Provide the (X, Y) coordinate of the cell's center where the given text is located.  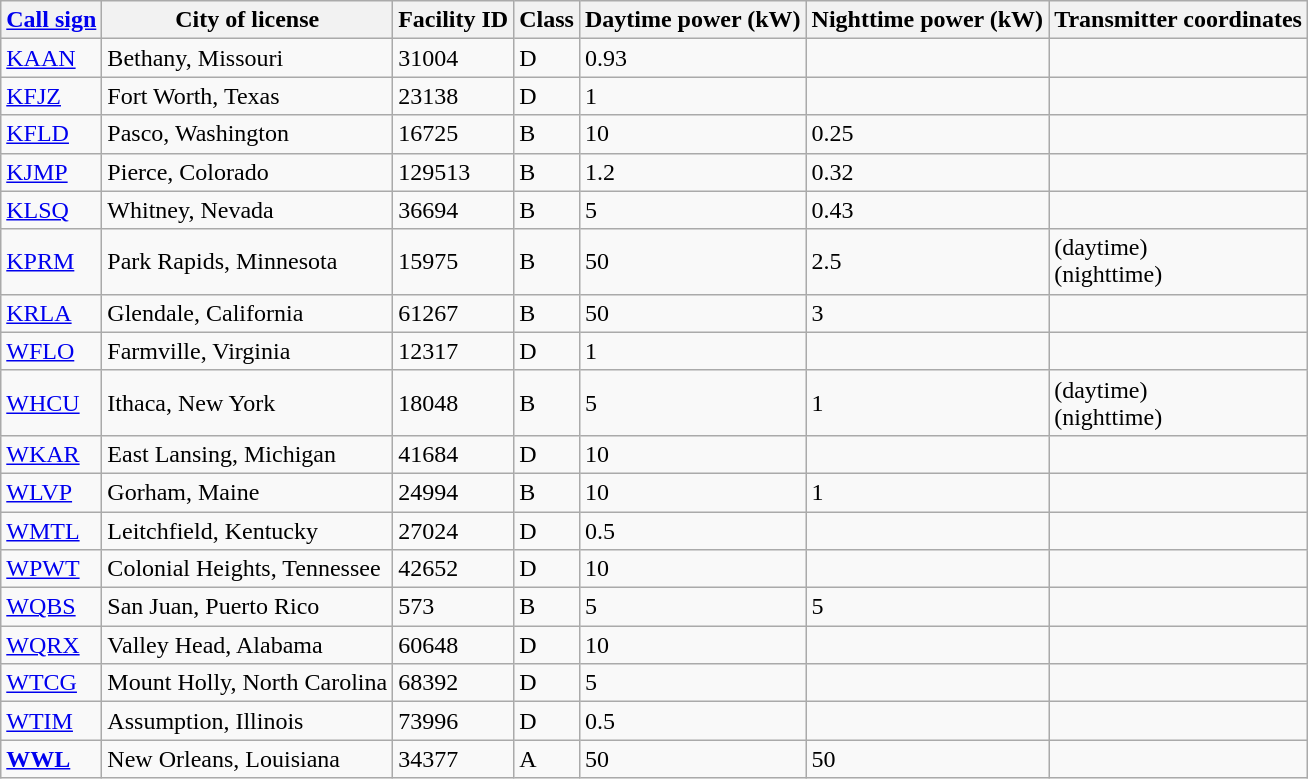
68392 (454, 683)
42652 (454, 569)
36694 (454, 210)
Nighttime power (kW) (928, 20)
East Lansing, Michigan (248, 454)
61267 (454, 313)
Ithaca, New York (248, 402)
0.32 (928, 172)
KAAN (52, 58)
WLVP (52, 492)
WTIM (52, 721)
KLSQ (52, 210)
41684 (454, 454)
Bethany, Missouri (248, 58)
Facility ID (454, 20)
1.2 (692, 172)
0.25 (928, 134)
73996 (454, 721)
WMTL (52, 531)
Fort Worth, Texas (248, 96)
Transmitter coordinates (1178, 20)
Leitchfield, Kentucky (248, 531)
Whitney, Nevada (248, 210)
KFJZ (52, 96)
60648 (454, 645)
San Juan, Puerto Rico (248, 607)
15975 (454, 262)
Assumption, Illinois (248, 721)
KPRM (52, 262)
Call sign (52, 20)
573 (454, 607)
Farmville, Virginia (248, 351)
Valley Head, Alabama (248, 645)
Park Rapids, Minnesota (248, 262)
Pierce, Colorado (248, 172)
3 (928, 313)
WPWT (52, 569)
18048 (454, 402)
31004 (454, 58)
WFLO (52, 351)
Mount Holly, North Carolina (248, 683)
WQBS (52, 607)
KFLD (52, 134)
Daytime power (kW) (692, 20)
WHCU (52, 402)
KRLA (52, 313)
2.5 (928, 262)
24994 (454, 492)
129513 (454, 172)
City of license (248, 20)
Gorham, Maine (248, 492)
WWL (52, 759)
Pasco, Washington (248, 134)
KJMP (52, 172)
0.93 (692, 58)
Colonial Heights, Tennessee (248, 569)
A (547, 759)
0.43 (928, 210)
WTCG (52, 683)
34377 (454, 759)
27024 (454, 531)
WKAR (52, 454)
WQRX (52, 645)
16725 (454, 134)
23138 (454, 96)
Class (547, 20)
Glendale, California (248, 313)
New Orleans, Louisiana (248, 759)
12317 (454, 351)
